Extract the (x, y) coordinate from the center of the cell holding the provided text.  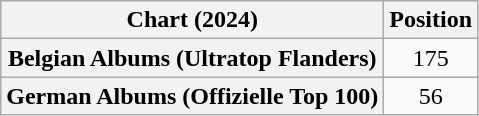
Position (431, 20)
175 (431, 58)
Belgian Albums (Ultratop Flanders) (192, 58)
56 (431, 96)
German Albums (Offizielle Top 100) (192, 96)
Chart (2024) (192, 20)
